Identify which cell holds the provided text, then report its [x, y] central coordinate. 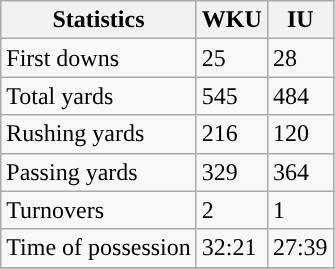
Statistics [99, 20]
32:21 [232, 248]
545 [232, 96]
1 [300, 210]
First downs [99, 58]
Time of possession [99, 248]
120 [300, 134]
27:39 [300, 248]
Total yards [99, 96]
364 [300, 172]
2 [232, 210]
Passing yards [99, 172]
WKU [232, 20]
25 [232, 58]
329 [232, 172]
216 [232, 134]
Turnovers [99, 210]
484 [300, 96]
Rushing yards [99, 134]
IU [300, 20]
28 [300, 58]
